Return the (X, Y) coordinate for the center point of the cell that contains the specified text.  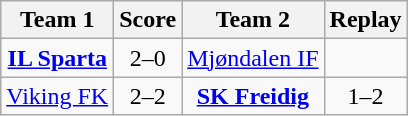
Score (148, 20)
2–2 (148, 96)
2–0 (148, 58)
SK Freidig (253, 96)
1–2 (366, 96)
Team 1 (58, 20)
Mjøndalen IF (253, 58)
IL Sparta (58, 58)
Viking FK (58, 96)
Replay (366, 20)
Team 2 (253, 20)
